Extract the (X, Y) coordinate from the center of the cell holding the provided text.  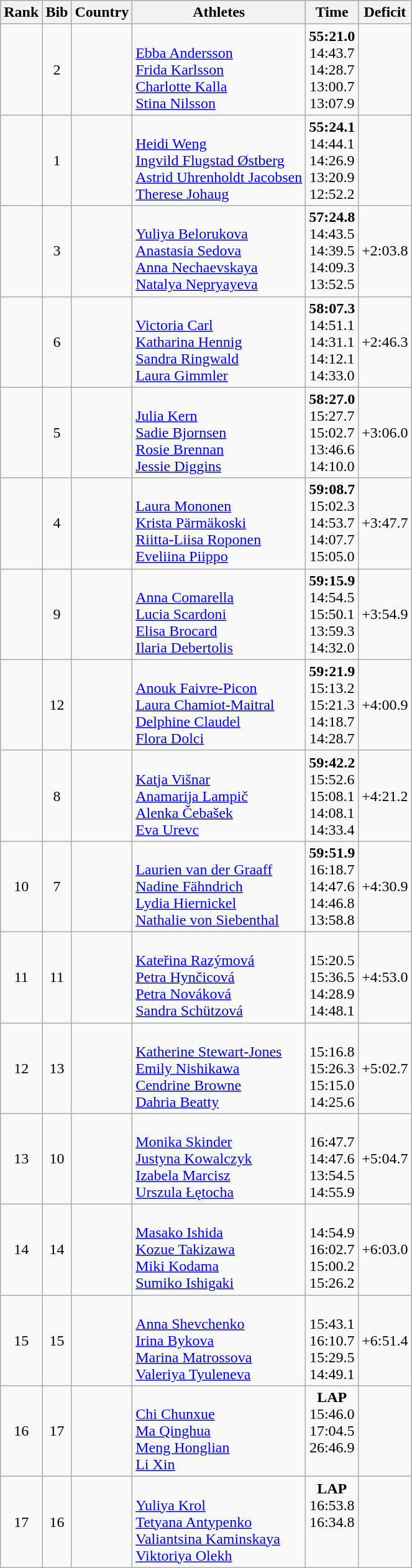
15:20.515:36.514:28.914:48.1 (332, 977)
Katja VišnarAnamarija LampičAlenka ČebašekEva Urevc (219, 795)
15:16.815:26.315:15.014:25.6 (332, 1068)
16:47.714:47.613:54.514:55.9 (332, 1159)
Anouk Faivre-PiconLaura Chamiot-MaitralDelphine ClaudelFlora Dolci (219, 705)
Rank (21, 12)
59:21.915:13.215:21.314:18.714:28.7 (332, 705)
Heidi WengIngvild Flugstad ØstbergAstrid Uhrenholdt JacobsenTherese Johaug (219, 160)
3 (57, 251)
Katherine Stewart-JonesEmily NishikawaCendrine BrowneDahria Beatty (219, 1068)
Laura MononenKrista PärmäkoskiRiitta-Liisa RoponenEveliina Piippo (219, 523)
+6:03.0 (385, 1250)
Deficit (385, 12)
+5:02.7 (385, 1068)
Masako IshidaKozue TakizawaMiki KodamaSumiko Ishigaki (219, 1250)
59:15.914:54.515:50.113:59.314:32.0 (332, 614)
Yuliya KrolTetyana AntypenkoValiantsina KaminskayaViktoriya Olekh (219, 1522)
+6:51.4 (385, 1341)
55:24.114:44.114:26.913:20.912:52.2 (332, 160)
9 (57, 614)
59:42.215:52.615:08.114:08.114:33.4 (332, 795)
15:43.116:10.715:29.514:49.1 (332, 1341)
Ebba AnderssonFrida KarlssonCharlotte KallaStina Nilsson (219, 70)
57:24.814:43.514:39.514:09.313:52.5 (332, 251)
Julia KernSadie BjornsenRosie BrennanJessie Diggins (219, 433)
+2:46.3 (385, 342)
59:51.916:18.714:47.614:46.813:58.8 (332, 886)
+4:00.9 (385, 705)
Anna ShevchenkoIrina BykovaMarina MatrossovaValeriya Tyuleneva (219, 1341)
+4:30.9 (385, 886)
55:21.014:43.714:28.713:00.713:07.9 (332, 70)
1 (57, 160)
+3:47.7 (385, 523)
2 (57, 70)
+3:54.9 (385, 614)
8 (57, 795)
Laurien van der GraaffNadine FähndrichLydia HiernickelNathalie von Siebenthal (219, 886)
Athletes (219, 12)
5 (57, 433)
6 (57, 342)
+2:03.8 (385, 251)
Victoria CarlKatharina HennigSandra RingwaldLaura Gimmler (219, 342)
Monika SkinderJustyna KowalczykIzabela MarciszUrszula Łętocha (219, 1159)
LAP15:46.017:04.526:46.9 (332, 1431)
4 (57, 523)
7 (57, 886)
Bib (57, 12)
Anna ComarellaLucia ScardoniElisa BrocardIlaria Debertolis (219, 614)
Time (332, 12)
Country (102, 12)
14:54.916:02.715:00.215:26.2 (332, 1250)
+5:04.7 (385, 1159)
Chi ChunxueMa QinghuaMeng HonglianLi Xin (219, 1431)
58:07.314:51.114:31.114:12.114:33.0 (332, 342)
59:08.715:02.314:53.714:07.715:05.0 (332, 523)
Yuliya BelorukovaAnastasia SedovaAnna NechaevskayaNatalya Nepryayeva (219, 251)
Kateřina RazýmováPetra HynčicováPetra NovákováSandra Schützová (219, 977)
+4:21.2 (385, 795)
+4:53.0 (385, 977)
+3:06.0 (385, 433)
58:27.015:27.715:02.713:46.614:10.0 (332, 433)
LAP16:53.816:34.8 (332, 1522)
